From the cell containing the given text, extract its center point as [X, Y] coordinate. 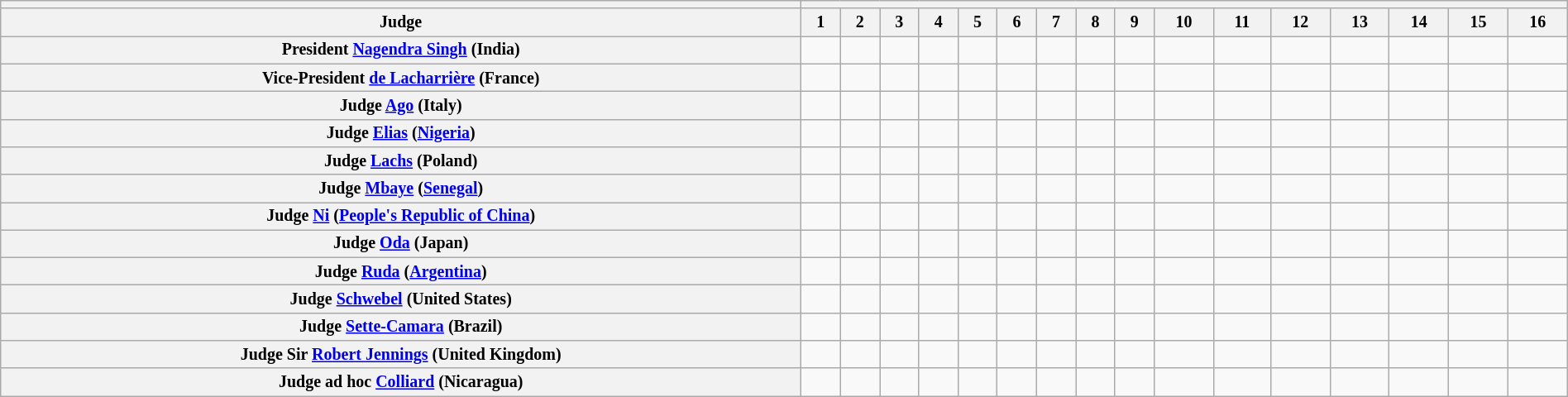
8 [1095, 23]
Judge Lachs (Poland) [401, 160]
4 [938, 23]
Judge Ago (Italy) [401, 106]
3 [900, 23]
14 [1419, 23]
5 [978, 23]
Judge [401, 23]
President Nagendra Singh (India) [401, 50]
9 [1135, 23]
7 [1055, 23]
11 [1242, 23]
6 [1017, 23]
Judge Ni (People's Republic of China) [401, 217]
2 [860, 23]
Judge Sir Robert Jennings (United Kingdom) [401, 354]
Judge Schwebel (United States) [401, 299]
10 [1184, 23]
Vice-President de Lacharrière (France) [401, 78]
Judge ad hoc Colliard (Nicaragua) [401, 382]
1 [820, 23]
Judge Oda (Japan) [401, 243]
15 [1479, 23]
Judge Ruda (Argentina) [401, 271]
Judge Sette-Camara (Brazil) [401, 328]
12 [1300, 23]
Judge Elias (Nigeria) [401, 132]
16 [1537, 23]
Judge Mbaye (Senegal) [401, 189]
13 [1360, 23]
